Detect which cell encompasses the target text, then output its (x, y) center coordinate. 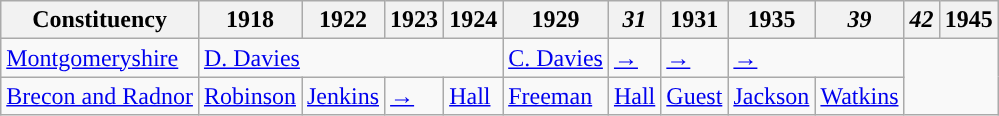
Freeman (556, 96)
Jenkins (344, 96)
1924 (474, 20)
Watkins (860, 96)
Brecon and Radnor (100, 96)
42 (922, 20)
1918 (250, 20)
Montgomeryshire (100, 58)
1931 (694, 20)
D. Davies (350, 58)
1945 (968, 20)
Jackson (772, 96)
1922 (344, 20)
1929 (556, 20)
39 (860, 20)
1935 (772, 20)
1923 (414, 20)
31 (634, 20)
Robinson (250, 96)
Guest (694, 96)
C. Davies (556, 58)
Constituency (100, 20)
